From the cell containing the given text, extract its center point as [x, y] coordinate. 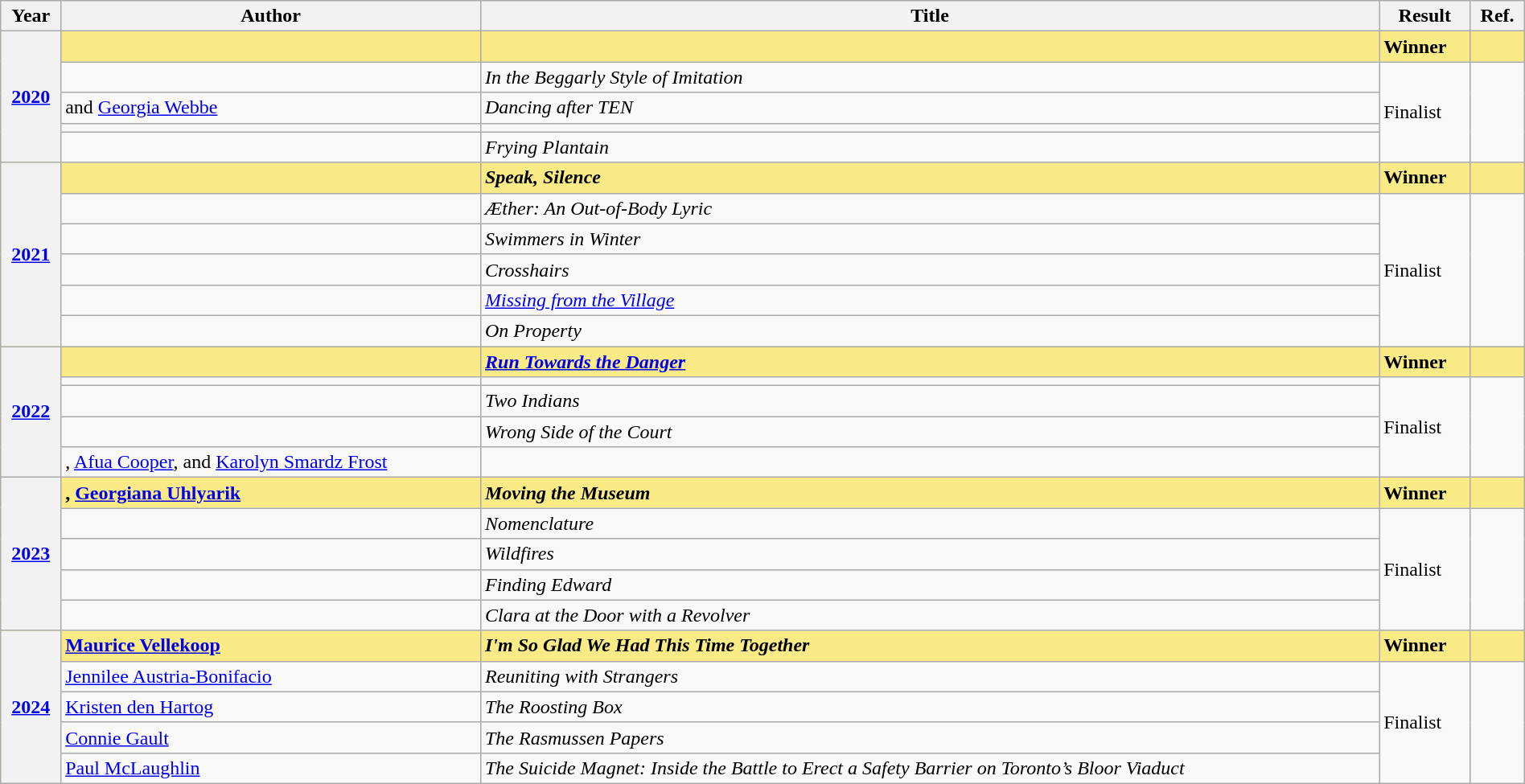
Speak, Silence [930, 178]
Frying Plantain [930, 147]
Reuniting with Strangers [930, 676]
Year [31, 16]
Swimmers in Winter [930, 239]
Title [930, 16]
Finding Edward [930, 585]
Missing from the Village [930, 300]
On Property [930, 330]
, Georgiana Uhlyarik [271, 493]
Two Indians [930, 401]
Clara at the Door with a Revolver [930, 615]
The Suicide Magnet: Inside the Battle to Erect a Safety Barrier on Toronto’s Bloor Viaduct [930, 768]
Paul McLaughlin [271, 768]
Maurice Vellekoop [271, 646]
, Afua Cooper, and Karolyn Smardz Frost [271, 462]
Nomenclature [930, 523]
The Roosting Box [930, 707]
Dancing after TEN [930, 108]
Result [1425, 16]
The Rasmussen Papers [930, 737]
Ref. [1498, 16]
Author [271, 16]
and Georgia Webbe [271, 108]
2020 [31, 96]
Run Towards the Danger [930, 361]
Connie Gault [271, 737]
2024 [31, 707]
Kristen den Hartog [271, 707]
Jennilee Austria-Bonifacio [271, 676]
In the Beggarly Style of Imitation [930, 77]
2023 [31, 554]
Æther: An Out-of-Body Lyric [930, 208]
Moving the Museum [930, 493]
Wildfires [930, 554]
I'm So Glad We Had This Time Together [930, 646]
2021 [31, 254]
2022 [31, 412]
Wrong Side of the Court [930, 432]
Crosshairs [930, 269]
